Output the [x, y] coordinate of the center of the cell containing the given text.  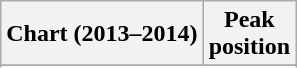
Peakposition [249, 34]
Chart (2013–2014) [102, 34]
